Scan for the cell matching the given text and deliver its [x, y] coordinate at center. 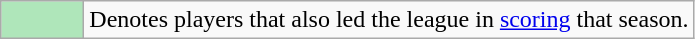
Denotes players that also led the league in scoring that season. [389, 20]
